Provide the (x, y) coordinate of the cell's center where the given text is located.  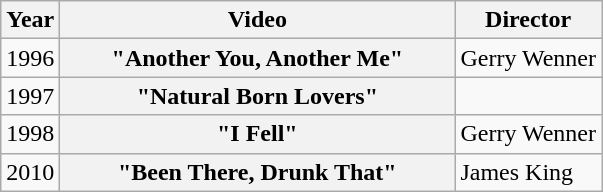
"Another You, Another Me" (258, 58)
Year (30, 20)
"Been There, Drunk That" (258, 172)
2010 (30, 172)
"Natural Born Lovers" (258, 96)
"I Fell" (258, 134)
1996 (30, 58)
Video (258, 20)
1998 (30, 134)
James King (528, 172)
Director (528, 20)
1997 (30, 96)
